Extract the (x, y) coordinate from the center of the cell holding the provided text.  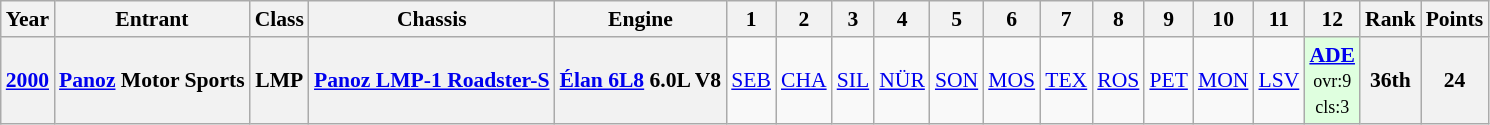
Panoz Motor Sports (152, 80)
12 (1332, 19)
SON (956, 80)
Chassis (432, 19)
2000 (28, 80)
8 (1118, 19)
LSV (1278, 80)
ROS (1118, 80)
4 (902, 19)
TEX (1066, 80)
PET (1168, 80)
9 (1168, 19)
10 (1224, 19)
Rank (1390, 19)
5 (956, 19)
Year (28, 19)
1 (751, 19)
Élan 6L8 6.0L V8 (641, 80)
LMP (280, 80)
3 (854, 19)
2 (804, 19)
ADEovr:9cls:3 (1332, 80)
CHA (804, 80)
MON (1224, 80)
Engine (641, 19)
Panoz LMP-1 Roadster-S (432, 80)
Points (1455, 19)
11 (1278, 19)
MOS (1012, 80)
Class (280, 19)
SEB (751, 80)
36th (1390, 80)
SIL (854, 80)
NÜR (902, 80)
6 (1012, 19)
24 (1455, 80)
Entrant (152, 19)
7 (1066, 19)
